Detect which cell encompasses the target text, then output its [X, Y] center coordinate. 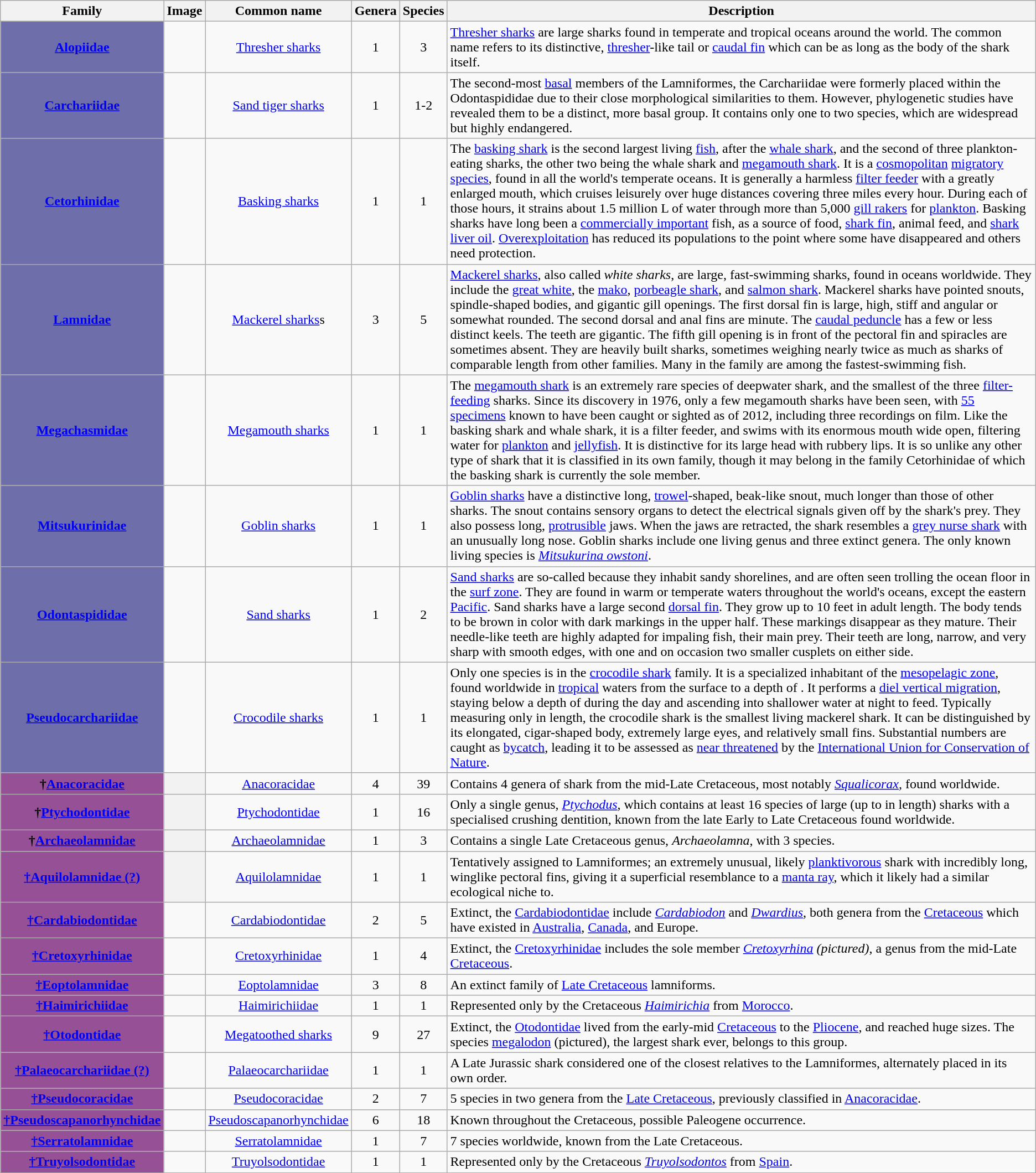
†Eoptolamnidae [82, 985]
Carchariidae [82, 105]
Basking sharks [278, 201]
†Haimirichiidae [82, 1006]
Megamouth sharks [278, 430]
Anacoracidae [278, 783]
Pseudocarchariidae [82, 717]
Image [185, 11]
†Pseudoscapanorhynchidae [82, 1120]
†Aquilolamnidae (?) [82, 877]
Ptychodontidae [278, 812]
†Cretoxyrhinidae [82, 957]
Megatoothed sharks [278, 1034]
Description [742, 11]
Represented only by the Cretaceous Haimirichia from Morocco. [742, 1006]
Represented only by the Cretaceous Truyolsodontos from Spain. [742, 1162]
Cetorhinidae [82, 201]
†Anacoracidae [82, 783]
Palaeocarchariidae [278, 1071]
Crocodile sharks [278, 717]
Contains a single Late Cretaceous genus, Archaeolamna, with 3 species. [742, 840]
6 [375, 1120]
Genera [375, 11]
†Cardabiodontidae [82, 920]
Serratolamnidae [278, 1141]
Mitsukurinidae [82, 526]
7 species worldwide, known from the Late Cretaceous. [742, 1141]
Megachasmidae [82, 430]
A Late Jurassic shark considered one of the closest relatives to the Lamniformes, alternately placed in its own order. [742, 1071]
39 [423, 783]
†Otodontidae [82, 1034]
Sand sharks [278, 614]
Cretoxyrhinidae [278, 957]
Extinct, the Cretoxyrhinidae includes the sole member Cretoxyrhina (pictured), a genus from the mid-Late Cretaceous. [742, 957]
Species [423, 11]
Lamnidae [82, 319]
Thresher sharks [278, 47]
†Pseudocoracidae [82, 1099]
Known throughout the Cretaceous, possible Paleogene occurrence. [742, 1120]
Haimirichiidae [278, 1006]
Common name [278, 11]
Pseudoscapanorhynchidae [278, 1120]
Alopiidae [82, 47]
Cardabiodontidae [278, 920]
Goblin sharks [278, 526]
16 [423, 812]
5 species in two genera from the Late Cretaceous, previously classified in Anacoracidae. [742, 1099]
8 [423, 985]
Truyolsodontidae [278, 1162]
Aquilolamnidae [278, 877]
Eoptolamnidae [278, 985]
Family [82, 11]
Sand tiger sharks [278, 105]
An extinct family of Late Cretaceous lamniforms. [742, 985]
Archaeolamnidae [278, 840]
†Ptychodontidae [82, 812]
Odontaspididae [82, 614]
†Truyolsodontidae [82, 1162]
†Palaeocarchariidae (?) [82, 1071]
†Serratolamnidae [82, 1141]
18 [423, 1120]
Contains 4 genera of shark from the mid-Late Cretaceous, most notably Squalicorax, found worldwide. [742, 783]
9 [375, 1034]
Pseudocoracidae [278, 1099]
1-2 [423, 105]
Mackerel sharkss [278, 319]
†Archaeolamnidae [82, 840]
27 [423, 1034]
Extinct, the Cardabiodontidae include Cardabiodon and Dwardius, both genera from the Cretaceous which have existed in Australia, Canada, and Europe. [742, 920]
